Pinpoint the cell where the given text exists, returning its (X, Y) midpoint coordinate. 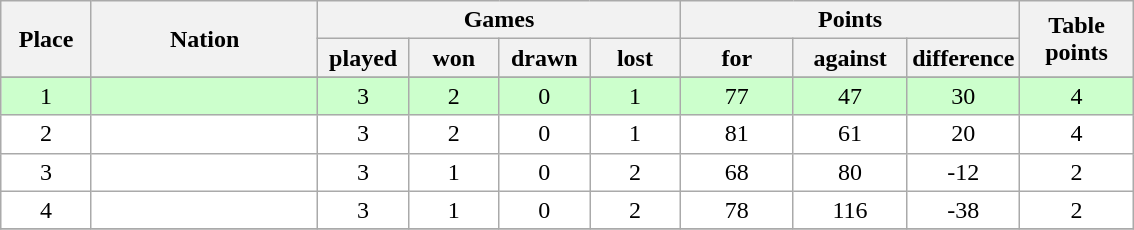
lost (636, 58)
77 (736, 96)
68 (736, 172)
116 (850, 210)
against (850, 58)
won (454, 58)
30 (964, 96)
played (364, 58)
81 (736, 134)
Nation (204, 39)
80 (850, 172)
47 (850, 96)
drawn (544, 58)
difference (964, 58)
Tablepoints (1076, 39)
78 (736, 210)
for (736, 58)
-12 (964, 172)
20 (964, 134)
Place (46, 39)
Points (850, 20)
Games (499, 20)
61 (850, 134)
-38 (964, 210)
